Output the (X, Y) coordinate of the center of the cell containing the given text.  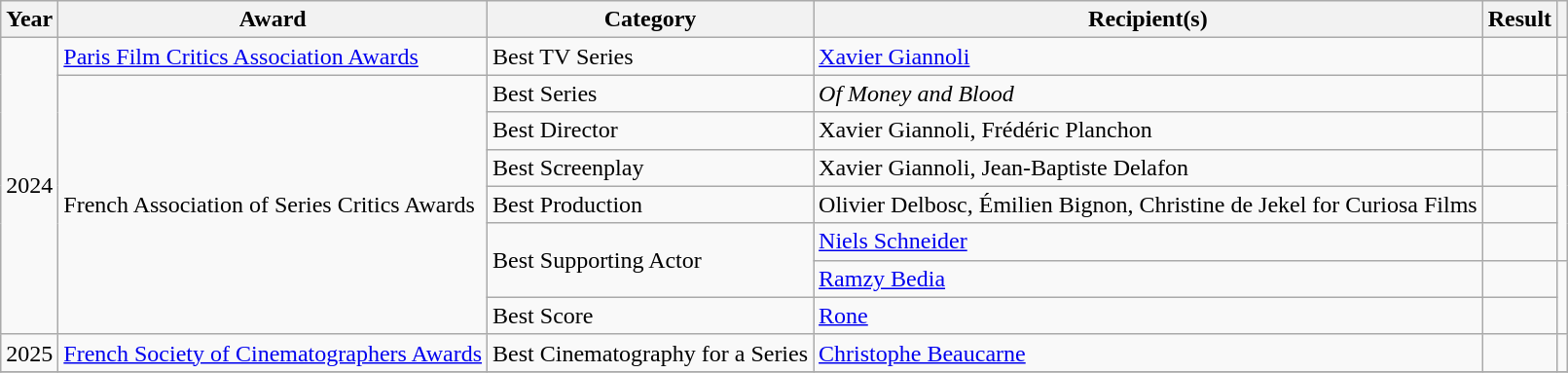
French Society of Cinematographers Awards (273, 353)
Year (29, 19)
Paris Film Critics Association Awards (273, 56)
Of Money and Blood (1149, 93)
Niels Schneider (1149, 242)
Result (1519, 19)
Ramzy Bedia (1149, 279)
Rone (1149, 316)
Best TV Series (650, 56)
Best Director (650, 131)
Award (273, 19)
Category (650, 19)
2024 (29, 186)
Best Production (650, 205)
Best Score (650, 316)
Xavier Giannoli, Frédéric Planchon (1149, 131)
Xavier Giannoli (1149, 56)
Best Series (650, 93)
French Association of Series Critics Awards (273, 205)
Xavier Giannoli, Jean-Baptiste Delafon (1149, 168)
Olivier Delbosc, Émilien Bignon, Christine de Jekel for Curiosa Films (1149, 205)
Best Cinematography for a Series (650, 353)
Christophe Beaucarne (1149, 353)
Best Supporting Actor (650, 260)
Best Screenplay (650, 168)
Recipient(s) (1149, 19)
2025 (29, 353)
